Detect which cell encompasses the target text, then output its (x, y) center coordinate. 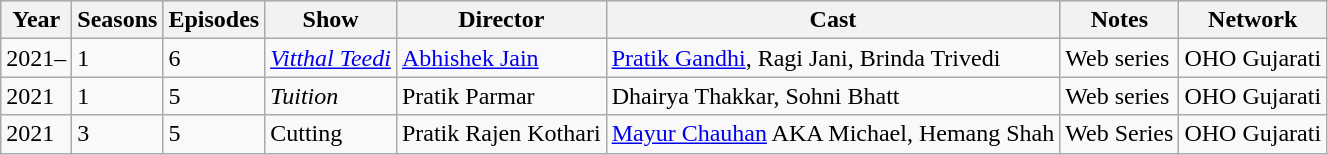
Cast (833, 20)
Network (1253, 20)
Vitthal Teedi (331, 58)
6 (214, 58)
Mayur Chauhan AKA Michael, Hemang Shah (833, 134)
Director (501, 20)
Abhishek Jain (501, 58)
Seasons (118, 20)
Pratik Parmar (501, 96)
Dhairya Thakkar, Sohni Bhatt (833, 96)
2021– (36, 58)
Tuition (331, 96)
Web Series (1120, 134)
Notes (1120, 20)
3 (118, 134)
Pratik Gandhi, Ragi Jani, Brinda Trivedi (833, 58)
Year (36, 20)
Show (331, 20)
Pratik Rajen Kothari (501, 134)
Episodes (214, 20)
Cutting (331, 134)
